Return the (X, Y) coordinate for the center point of the cell that contains the specified text.  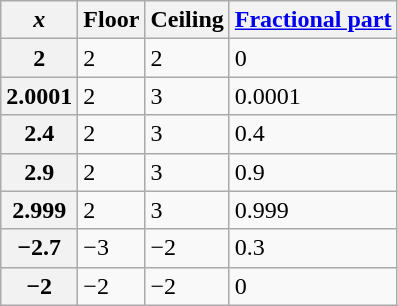
2.0001 (40, 96)
Ceiling (187, 20)
2.999 (40, 210)
0.9 (313, 172)
0.3 (313, 248)
2.9 (40, 172)
Fractional part (313, 20)
0.999 (313, 210)
0.0001 (313, 96)
Floor (112, 20)
−2.7 (40, 248)
0.4 (313, 134)
x (40, 20)
2.4 (40, 134)
−3 (112, 248)
